Extract the [X, Y] coordinate from the center of the cell holding the provided text.  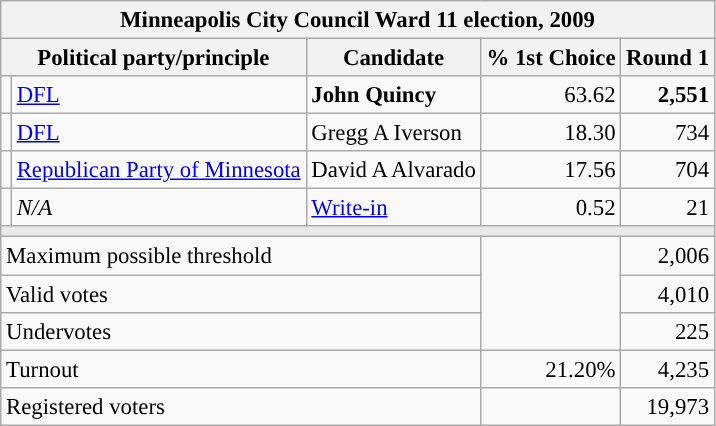
2,551 [668, 95]
Political party/principle [154, 58]
0.52 [551, 208]
Valid votes [241, 294]
704 [668, 170]
225 [668, 331]
Registered voters [241, 406]
19,973 [668, 406]
Gregg A Iverson [394, 133]
Candidate [394, 58]
Write-in [394, 208]
21 [668, 208]
Minneapolis City Council Ward 11 election, 2009 [358, 20]
Turnout [241, 369]
2,006 [668, 256]
63.62 [551, 95]
4,010 [668, 294]
N/A [158, 208]
Undervotes [241, 331]
David A Alvarado [394, 170]
17.56 [551, 170]
734 [668, 133]
John Quincy [394, 95]
4,235 [668, 369]
21.20% [551, 369]
18.30 [551, 133]
Round 1 [668, 58]
Maximum possible threshold [241, 256]
% 1st Choice [551, 58]
Republican Party of Minnesota [158, 170]
